Pinpoint the cell where the given text exists, returning its [X, Y] midpoint coordinate. 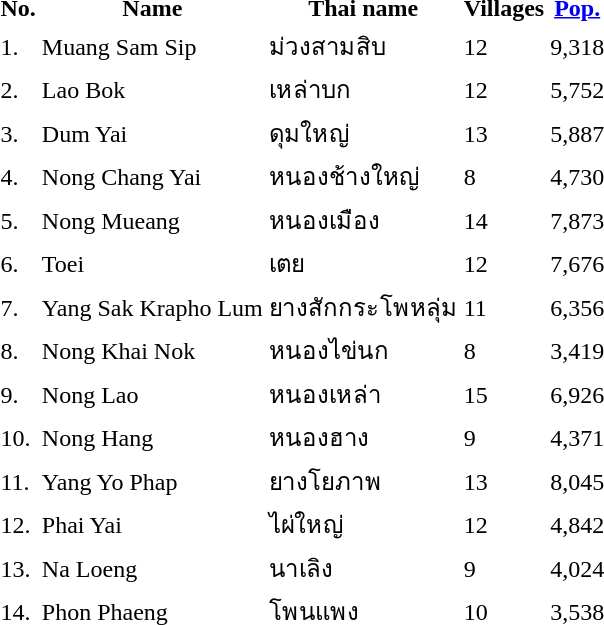
Nong Lao [152, 394]
Na Loeng [152, 568]
เตย [363, 264]
Dum Yai [152, 133]
Lao Bok [152, 90]
Nong Khai Nok [152, 350]
Nong Hang [152, 438]
Toei [152, 264]
ม่วงสามสิบ [363, 46]
15 [504, 394]
เหล่าบก [363, 90]
Nong Chang Yai [152, 176]
Yang Sak Krapho Lum [152, 307]
14 [504, 220]
หนองฮาง [363, 438]
หนองเมือง [363, 220]
Yang Yo Phap [152, 481]
หนองช้างใหญ่ [363, 176]
Nong Mueang [152, 220]
ยางสักกระโพหลุ่ม [363, 307]
Phai Yai [152, 524]
ดุมใหญ่ [363, 133]
หนองเหล่า [363, 394]
11 [504, 307]
ไผ่ใหญ่ [363, 524]
ยางโยภาพ [363, 481]
Muang Sam Sip [152, 46]
หนองไข่นก [363, 350]
นาเลิง [363, 568]
